Extract the (X, Y) coordinate from the center of the cell holding the provided text.  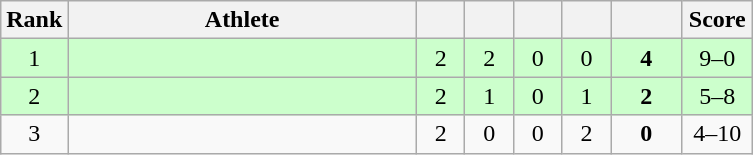
Athlete (242, 20)
3 (34, 134)
Score (718, 20)
4–10 (718, 134)
4 (646, 58)
9–0 (718, 58)
5–8 (718, 96)
Rank (34, 20)
